For the text-containing cell, return its midpoint in (x, y) coordinate format. 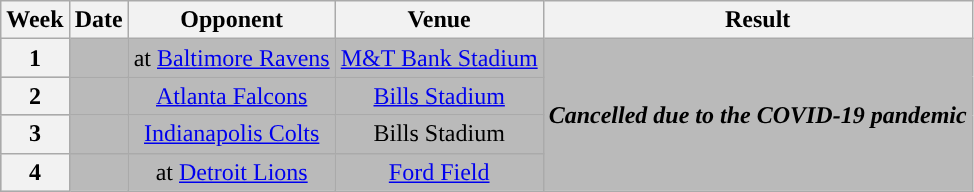
Week (35, 20)
2 (35, 96)
Ford Field (439, 172)
Date (98, 20)
Opponent (232, 20)
Result (758, 20)
Atlanta Falcons (232, 96)
3 (35, 134)
Cancelled due to the COVID-19 pandemic (758, 115)
at Detroit Lions (232, 172)
M&T Bank Stadium (439, 58)
1 (35, 58)
at Baltimore Ravens (232, 58)
Indianapolis Colts (232, 134)
4 (35, 172)
Venue (439, 20)
